Extract the (x, y) coordinate from the center of the cell holding the provided text.  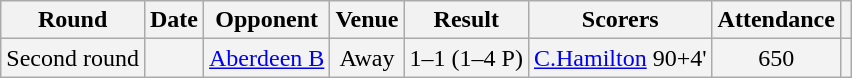
Opponent (267, 20)
Second round (73, 58)
Aberdeen B (267, 58)
Away (367, 58)
Round (73, 20)
Result (466, 20)
C.Hamilton 90+4' (620, 58)
1–1 (1–4 P) (466, 58)
650 (776, 58)
Scorers (620, 20)
Attendance (776, 20)
Date (174, 20)
Venue (367, 20)
